Search for the cell housing the specified text and yield its (X, Y) center coordinate. 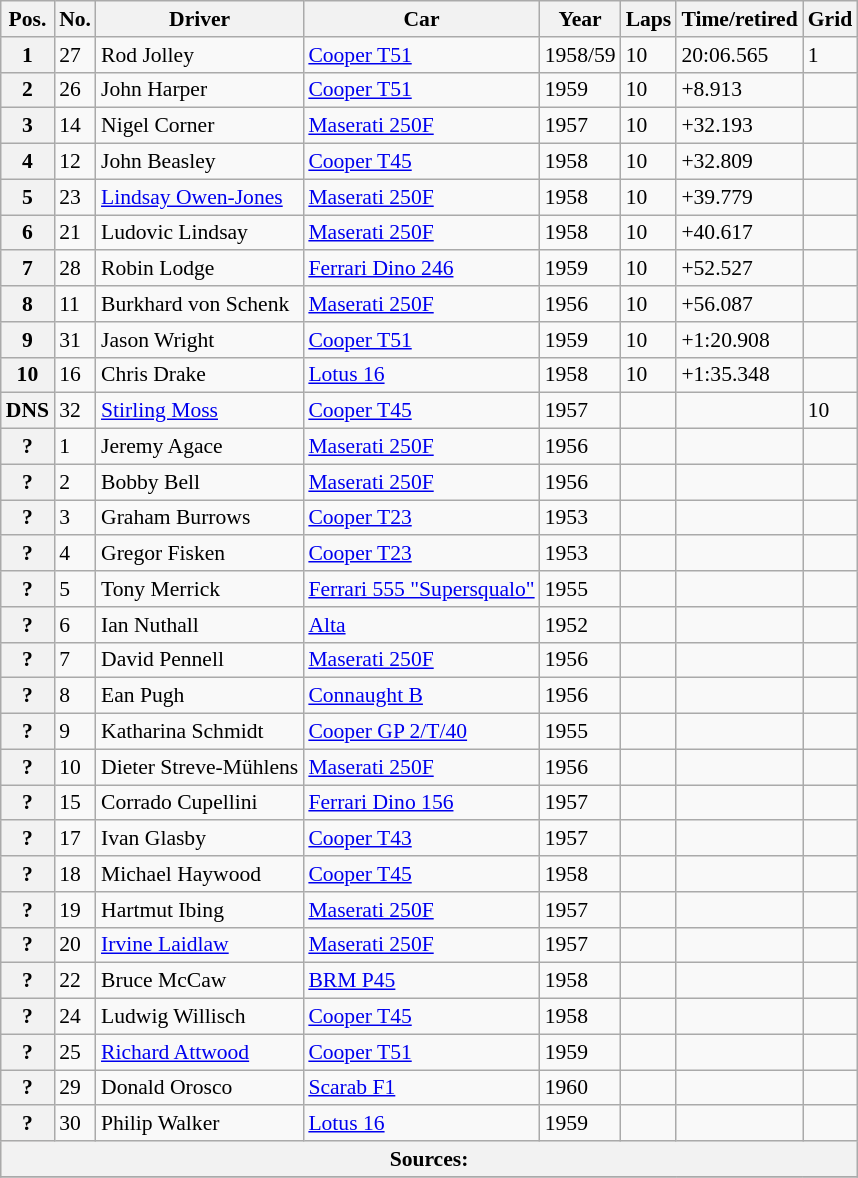
15 (75, 803)
20:06.565 (739, 55)
Ean Pugh (200, 696)
28 (75, 269)
Hartmut Ibing (200, 910)
Stirling Moss (200, 411)
Jeremy Agace (200, 447)
Katharina Schmidt (200, 732)
1960 (580, 1088)
12 (75, 162)
+56.087 (739, 304)
Cooper GP 2/T/40 (421, 732)
DNS (28, 411)
Ferrari Dino 246 (421, 269)
+52.527 (739, 269)
17 (75, 839)
1958/59 (580, 55)
BRM P45 (421, 981)
+39.779 (739, 197)
25 (75, 1052)
Chris Drake (200, 375)
Grid (830, 19)
Cooper T43 (421, 839)
Sources: (430, 1159)
Bruce McCaw (200, 981)
Gregor Fisken (200, 554)
+40.617 (739, 233)
Ludwig Willisch (200, 1017)
Graham Burrows (200, 518)
Donald Orosco (200, 1088)
Ludovic Lindsay (200, 233)
John Beasley (200, 162)
14 (75, 126)
16 (75, 375)
Year (580, 19)
Dieter Streve-Mühlens (200, 767)
+1:20.908 (739, 340)
24 (75, 1017)
31 (75, 340)
Burkhard von Schenk (200, 304)
1952 (580, 625)
19 (75, 910)
Ferrari 555 "Supersqualo" (421, 589)
29 (75, 1088)
26 (75, 90)
Rod Jolley (200, 55)
11 (75, 304)
27 (75, 55)
John Harper (200, 90)
18 (75, 874)
Scarab F1 (421, 1088)
Tony Merrick (200, 589)
Michael Haywood (200, 874)
Philip Walker (200, 1124)
Corrado Cupellini (200, 803)
Lindsay Owen-Jones (200, 197)
Driver (200, 19)
+1:35.348 (739, 375)
David Pennell (200, 660)
No. (75, 19)
21 (75, 233)
Alta (421, 625)
+32.193 (739, 126)
Connaught B (421, 696)
Bobby Bell (200, 482)
+32.809 (739, 162)
+8.913 (739, 90)
Robin Lodge (200, 269)
Jason Wright (200, 340)
Laps (649, 19)
Richard Attwood (200, 1052)
23 (75, 197)
Ian Nuthall (200, 625)
20 (75, 945)
Ivan Glasby (200, 839)
Ferrari Dino 156 (421, 803)
Car (421, 19)
30 (75, 1124)
22 (75, 981)
32 (75, 411)
Irvine Laidlaw (200, 945)
Time/retired (739, 19)
Nigel Corner (200, 126)
Pos. (28, 19)
